Locate the cell with the specified text and output its (x, y) center coordinate. 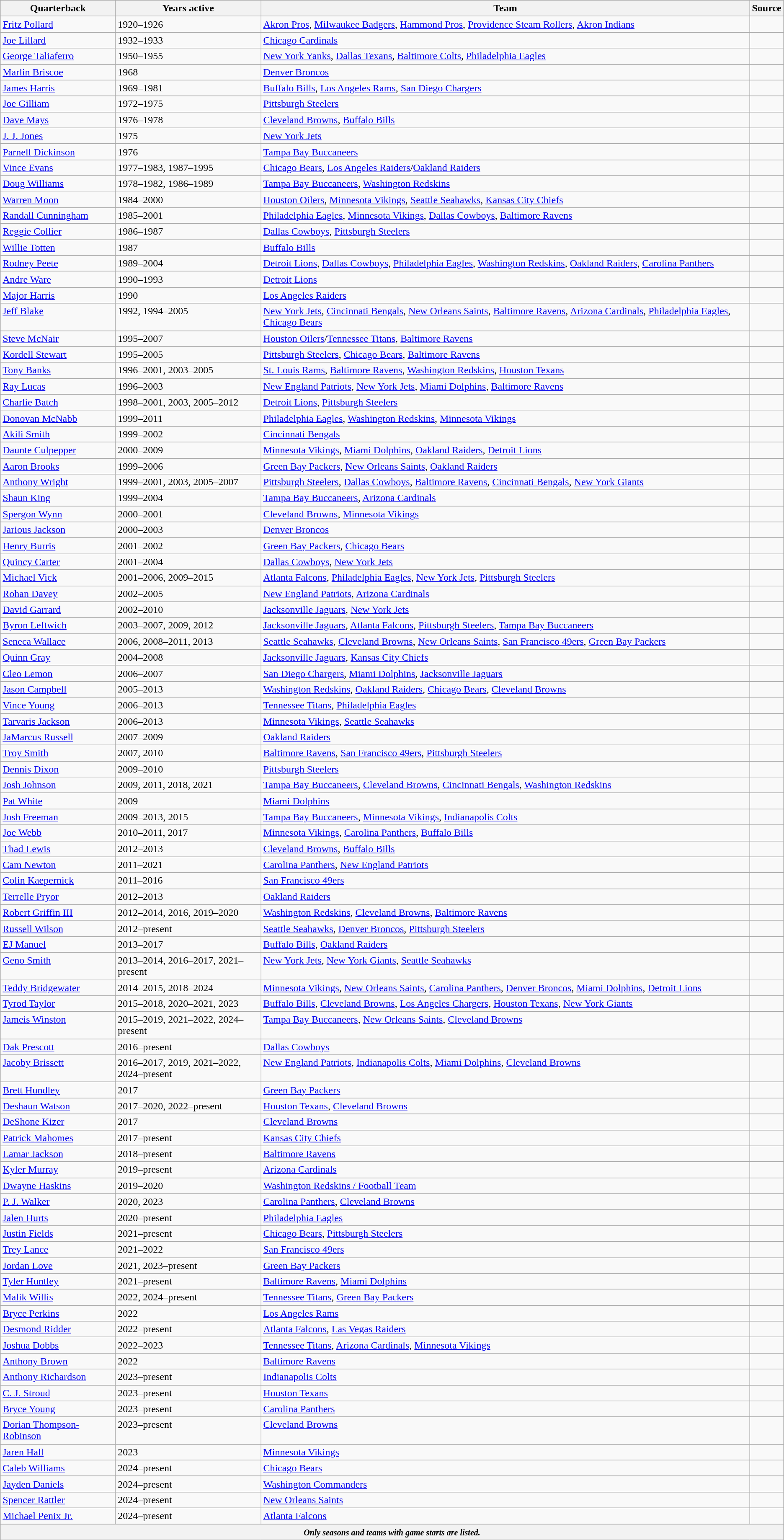
Chicago Bears, Pittsburgh Steelers (505, 1233)
Daunte Culpepper (58, 450)
1985–2001 (188, 216)
Deshaun Watson (58, 1106)
Carolina Panthers, New England Patriots (505, 865)
Dwayne Haskins (58, 1186)
Washington Redskins, Cleveland Browns, Baltimore Ravens (505, 912)
Russell Wilson (58, 928)
Philadelphia Eagles, Minnesota Vikings, Dallas Cowboys, Baltimore Ravens (505, 216)
Pat White (58, 801)
Lamar Jackson (58, 1154)
Dallas Cowboys, New York Jets (505, 562)
Tarvaris Jackson (58, 721)
1920–1926 (188, 24)
Joe Gilliam (58, 104)
Henry Burris (58, 546)
1999–2001, 2003, 2005–2007 (188, 482)
2007, 2010 (188, 753)
New Orleans Saints (505, 1500)
1999–2002 (188, 434)
Jarious Jackson (58, 530)
Jeff Blake (58, 317)
Years active (188, 8)
Chicago Cardinals (505, 40)
Seattle Seahawks, Cleveland Browns, New Orleans Saints, San Francisco 49ers, Green Bay Packers (505, 641)
Quarterback (58, 8)
P. J. Walker (58, 1202)
Houston Oilers/Tennessee Titans, Baltimore Ravens (505, 338)
Byron Leftwich (58, 625)
New York Yanks, Dallas Texans, Baltimore Colts, Philadelphia Eagles (505, 56)
Kansas City Chiefs (505, 1138)
Jordan Love (58, 1266)
Spencer Rattler (58, 1500)
2009–2010 (188, 769)
1969–1981 (188, 88)
Quincy Carter (58, 562)
2017–present (188, 1138)
Pittsburgh Steelers, Dallas Cowboys, Baltimore Ravens, Cincinnati Bengals, New York Giants (505, 482)
1978–1982, 1986–1989 (188, 183)
2017–2020, 2022–present (188, 1106)
Seneca Wallace (58, 641)
Josh Johnson (58, 785)
Miami Dolphins (505, 801)
Joe Lillard (58, 40)
2020–present (188, 1217)
2022, 2024–present (188, 1297)
Carolina Panthers (505, 1409)
New York Jets, Cincinnati Bengals, New Orleans Saints, Baltimore Ravens, Arizona Cardinals, Philadelphia Eagles, Chicago Bears (505, 317)
2016–2017, 2019, 2021–2022, 2024–present (188, 1068)
Tampa Bay Buccaneers, Cleveland Browns, Cincinnati Bengals, Washington Redskins (505, 785)
2013–2017 (188, 944)
Tony Banks (58, 370)
Los Angeles Rams (505, 1313)
Randall Cunningham (58, 216)
Rodney Peete (58, 264)
Quinn Gray (58, 657)
Washington Redskins, Oakland Raiders, Chicago Bears, Cleveland Browns (505, 689)
2000–2009 (188, 450)
1990–1993 (188, 279)
Tennessee Titans, Green Bay Packers (505, 1297)
Spergon Wynn (58, 514)
Troy Smith (58, 753)
DeShone Kizer (58, 1122)
Jalen Hurts (58, 1217)
Dennis Dixon (58, 769)
New England Patriots, Arizona Cardinals (505, 594)
Minnesota Vikings, Carolina Panthers, Buffalo Bills (505, 833)
Caleb Williams (58, 1468)
Buffalo Bills, Cleveland Browns, Los Angeles Chargers, Houston Texans, New York Giants (505, 1004)
1996–2003 (188, 386)
Bryce Young (58, 1409)
Michael Vick (58, 578)
Baltimore Ravens, Miami Dolphins (505, 1282)
Brett Hundley (58, 1090)
Akron Pros, Milwaukee Badgers, Hammond Pros, Providence Steam Rollers, Akron Indians (505, 24)
Only seasons and teams with game starts are listed. (392, 1532)
New England Patriots, New York Jets, Miami Dolphins, Baltimore Ravens (505, 386)
2018–present (188, 1154)
2019–2020 (188, 1186)
Detroit Lions (505, 279)
Atlanta Falcons, Las Vegas Raiders (505, 1329)
Chicago Bears, Los Angeles Raiders/Oakland Raiders (505, 168)
Pittsburgh Steelers, Chicago Bears, Baltimore Ravens (505, 354)
1999–2011 (188, 418)
2004–2008 (188, 657)
2011–2016 (188, 881)
1995–2007 (188, 338)
Tyler Huntley (58, 1282)
Green Bay Packers, Chicago Bears (505, 546)
2020, 2023 (188, 1202)
2012–2014, 2016, 2019–2020 (188, 912)
Teddy Bridgewater (58, 987)
1932–1933 (188, 40)
Dallas Cowboys (505, 1047)
2001–2006, 2009–2015 (188, 578)
Jacksonville Jaguars, New York Jets (505, 610)
Minnesota Vikings, New Orleans Saints, Carolina Panthers, Denver Broncos, Miami Dolphins, Detroit Lions (505, 987)
Dallas Cowboys, Pittsburgh Steelers (505, 232)
2009 (188, 801)
Steve McNair (58, 338)
2009, 2011, 2018, 2021 (188, 785)
Trey Lance (58, 1249)
2015–2019, 2021–2022, 2024–present (188, 1026)
2022–2023 (188, 1345)
Cleveland Browns, Minnesota Vikings (505, 514)
Tennessee Titans, Philadelphia Eagles (505, 705)
Willie Totten (58, 248)
Tennessee Titans, Arizona Cardinals, Minnesota Vikings (505, 1345)
Houston Texans, Cleveland Browns (505, 1106)
Minnesota Vikings (505, 1452)
San Diego Chargers, Miami Dolphins, Jacksonville Jaguars (505, 673)
1972–1975 (188, 104)
Dorian Thompson-Robinson (58, 1430)
David Garrard (58, 610)
1950–1955 (188, 56)
JaMarcus Russell (58, 737)
Joe Webb (58, 833)
2023 (188, 1452)
Patrick Mahomes (58, 1138)
Aaron Brooks (58, 466)
Bryce Perkins (58, 1313)
2019–present (188, 1170)
Cleo Lemon (58, 673)
2005–2013 (188, 689)
1977–1983, 1987–1995 (188, 168)
Cam Newton (58, 865)
2003–2007, 2009, 2012 (188, 625)
2002–2005 (188, 594)
1990 (188, 295)
Anthony Wright (58, 482)
J. J. Jones (58, 136)
Charlie Batch (58, 402)
2007–2009 (188, 737)
Josh Freeman (58, 817)
Colin Kaepernick (58, 881)
Carolina Panthers, Cleveland Browns (505, 1202)
1989–2004 (188, 264)
Dak Prescott (58, 1047)
Justin Fields (58, 1233)
2015–2018, 2020–2021, 2023 (188, 1004)
Jacksonville Jaguars, Atlanta Falcons, Pittsburgh Steelers, Tampa Bay Buccaneers (505, 625)
2013–2014, 2016–2017, 2021–present (188, 966)
Washington Redskins / Football Team (505, 1186)
1976 (188, 152)
2000–2001 (188, 514)
2011–2021 (188, 865)
2000–2003 (188, 530)
Anthony Richardson (58, 1377)
Fritz Pollard (58, 24)
1992, 1994–2005 (188, 317)
Atlanta Falcons, Philadelphia Eagles, New York Jets, Pittsburgh Steelers (505, 578)
2009–2013, 2015 (188, 817)
Arizona Cardinals (505, 1170)
Vince Evans (58, 168)
Shaun King (58, 498)
Jameis Winston (58, 1026)
Philadelphia Eagles, Washington Redskins, Minnesota Vikings (505, 418)
Ray Lucas (58, 386)
C. J. Stroud (58, 1393)
Desmond Ridder (58, 1329)
Tampa Bay Buccaneers, Arizona Cardinals (505, 498)
1998–2001, 2003, 2005–2012 (188, 402)
1996–2001, 2003–2005 (188, 370)
Washington Commanders (505, 1484)
Jason Campbell (58, 689)
Seattle Seahawks, Denver Broncos, Pittsburgh Steelers (505, 928)
New England Patriots, Indianapolis Colts, Miami Dolphins, Cleveland Browns (505, 1068)
Thad Lewis (58, 849)
1968 (188, 72)
Marlin Briscoe (58, 72)
Tampa Bay Buccaneers, Minnesota Vikings, Indianapolis Colts (505, 817)
Donovan McNabb (58, 418)
Kyler Murray (58, 1170)
James Harris (58, 88)
Tampa Bay Buccaneers (505, 152)
1976–1978 (188, 120)
Minnesota Vikings, Seattle Seahawks (505, 721)
1975 (188, 136)
St. Louis Rams, Baltimore Ravens, Washington Redskins, Houston Texans (505, 370)
2012–present (188, 928)
Team (505, 8)
EJ Manuel (58, 944)
Los Angeles Raiders (505, 295)
Houston Texans (505, 1393)
Minnesota Vikings, Miami Dolphins, Oakland Raiders, Detroit Lions (505, 450)
Kordell Stewart (58, 354)
New York Jets, New York Giants, Seattle Seahawks (505, 966)
Reggie Collier (58, 232)
2002–2010 (188, 610)
2010–2011, 2017 (188, 833)
Robert Griffin III (58, 912)
Anthony Brown (58, 1361)
Terrelle Pryor (58, 897)
2014–2015, 2018–2024 (188, 987)
Buffalo Bills, Los Angeles Rams, San Diego Chargers (505, 88)
Houston Oilers, Minnesota Vikings, Seattle Seahawks, Kansas City Chiefs (505, 200)
Rohan Davey (58, 594)
Tampa Bay Buccaneers, Washington Redskins (505, 183)
Buffalo Bills (505, 248)
Joshua Dobbs (58, 1345)
New York Jets (505, 136)
1999–2004 (188, 498)
1984–2000 (188, 200)
Dave Mays (58, 120)
Source (766, 8)
2021–2022 (188, 1249)
1995–2005 (188, 354)
2006, 2008–2011, 2013 (188, 641)
1986–1987 (188, 232)
George Taliaferro (58, 56)
2021, 2023–present (188, 1266)
2016–present (188, 1047)
Detroit Lions, Pittsburgh Steelers (505, 402)
2022–present (188, 1329)
Atlanta Falcons (505, 1516)
Vince Young (58, 705)
2001–2002 (188, 546)
2006–2007 (188, 673)
Detroit Lions, Dallas Cowboys, Philadelphia Eagles, Washington Redskins, Oakland Raiders, Carolina Panthers (505, 264)
Cincinnati Bengals (505, 434)
Warren Moon (58, 200)
Jacoby Brissett (58, 1068)
Doug Williams (58, 183)
Jayden Daniels (58, 1484)
Jaren Hall (58, 1452)
Tyrod Taylor (58, 1004)
Green Bay Packers, New Orleans Saints, Oakland Raiders (505, 466)
1987 (188, 248)
Parnell Dickinson (58, 152)
2001–2004 (188, 562)
Geno Smith (58, 966)
Buffalo Bills, Oakland Raiders (505, 944)
Tampa Bay Buccaneers, New Orleans Saints, Cleveland Browns (505, 1026)
Baltimore Ravens, San Francisco 49ers, Pittsburgh Steelers (505, 753)
Andre Ware (58, 279)
Michael Penix Jr. (58, 1516)
Malik Willis (58, 1297)
Indianapolis Colts (505, 1377)
Akili Smith (58, 434)
Jacksonville Jaguars, Kansas City Chiefs (505, 657)
Philadelphia Eagles (505, 1217)
Major Harris (58, 295)
Chicago Bears (505, 1468)
1999–2006 (188, 466)
